Return the [X, Y] coordinate for the center point of the cell that contains the specified text.  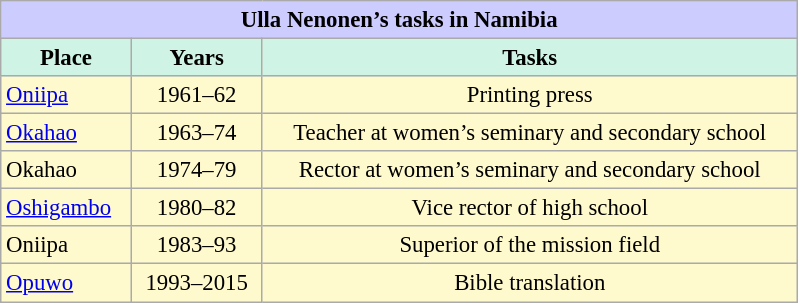
Printing press [530, 95]
1974–79 [196, 170]
Years [196, 58]
Oshigambo [66, 208]
1983–93 [196, 245]
1993–2015 [196, 283]
Teacher at women’s seminary and secondary school [530, 133]
Superior of the mission field [530, 245]
1980–82 [196, 208]
1963–74 [196, 133]
Rector at women’s seminary and secondary school [530, 170]
Place [66, 58]
1961–62 [196, 95]
Opuwo [66, 283]
Tasks [530, 58]
Bible translation [530, 283]
Ulla Nenonen’s tasks in Namibia [400, 20]
Vice rector of high school [530, 208]
